Search for the cell housing the specified text and yield its [x, y] center coordinate. 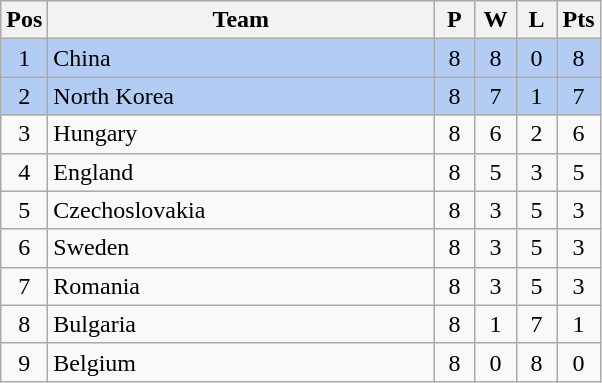
4 [24, 172]
Czechoslovakia [241, 210]
P [454, 20]
9 [24, 362]
North Korea [241, 96]
W [496, 20]
Team [241, 20]
Romania [241, 286]
China [241, 58]
Belgium [241, 362]
Pos [24, 20]
England [241, 172]
Sweden [241, 248]
Hungary [241, 134]
Bulgaria [241, 324]
L [536, 20]
Pts [578, 20]
